Identify which cell holds the provided text, then report its (X, Y) central coordinate. 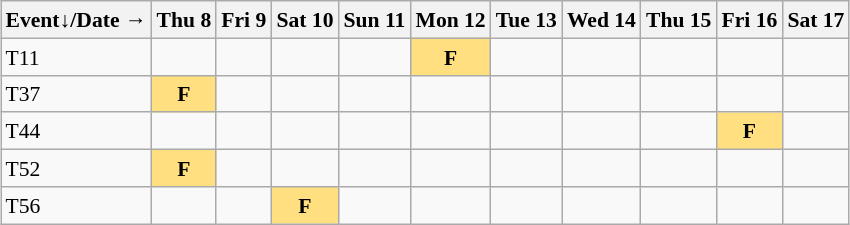
T37 (76, 94)
Sun 11 (374, 20)
Fri 9 (244, 20)
T11 (76, 56)
T52 (76, 168)
T56 (76, 204)
T44 (76, 130)
Thu 15 (679, 20)
Event↓/Date → (76, 20)
Sat 10 (304, 20)
Sat 17 (816, 20)
Fri 16 (749, 20)
Mon 12 (450, 20)
Wed 14 (602, 20)
Tue 13 (526, 20)
Thu 8 (184, 20)
